Find where the given text appears and provide that cell's center as (X, Y) coordinate. 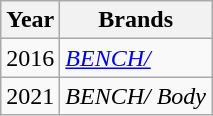
BENCH/ (136, 58)
Year (30, 20)
2016 (30, 58)
2021 (30, 96)
BENCH/ Body (136, 96)
Brands (136, 20)
